Capture the cell that displays the provided text and extract its (x, y) central coordinate. 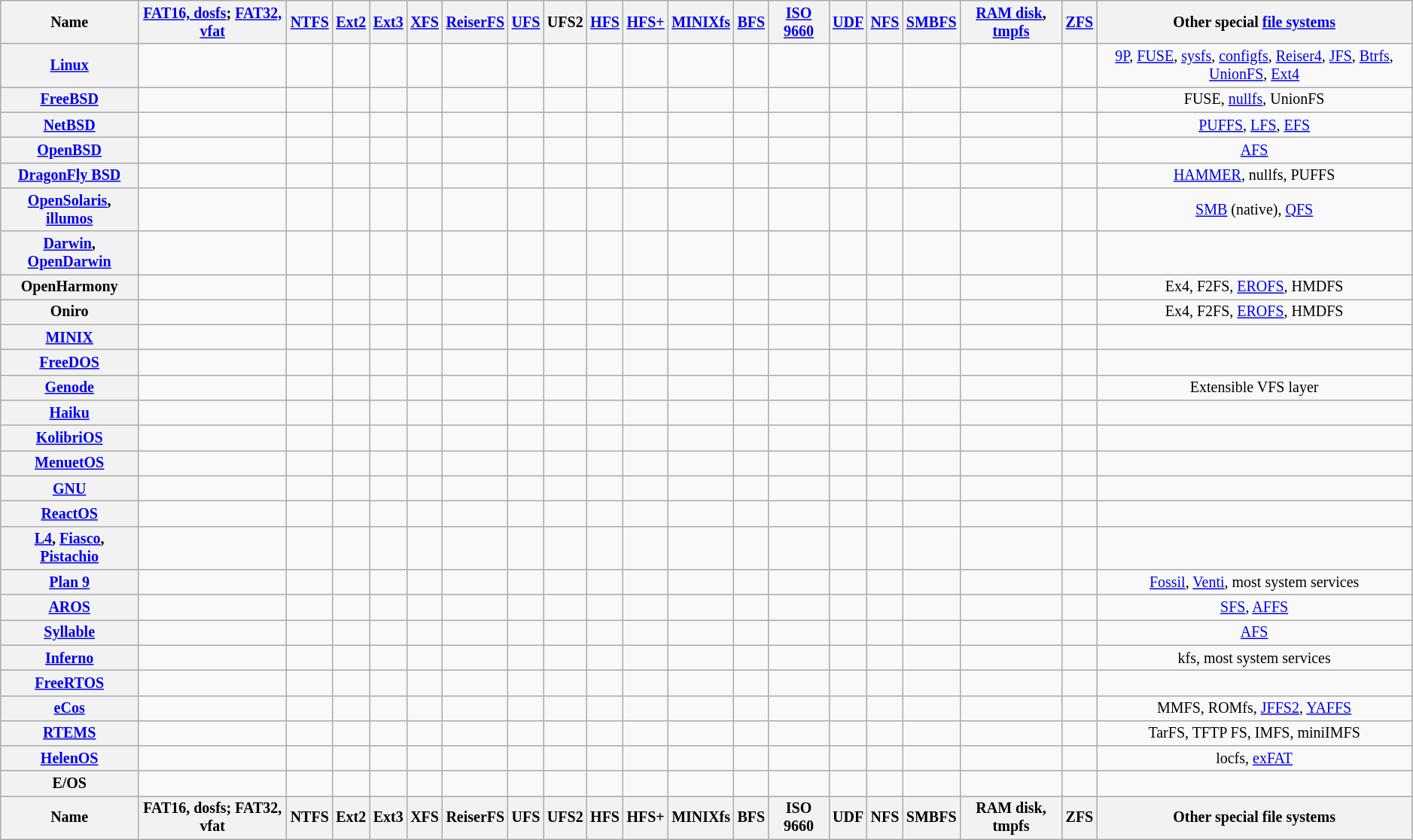
MINIX (69, 337)
Oniro (69, 312)
TarFS, TFTP FS, IMFS, miniIMFS (1254, 733)
RTEMS (69, 733)
PUFFS, LFS, EFS (1254, 125)
locfs, exFAT (1254, 759)
Linux (69, 66)
SFS, AFFS (1254, 607)
OpenHarmony (69, 288)
NetBSD (69, 125)
ReactOS (69, 513)
OpenBSD (69, 151)
9P, FUSE, sysfs, configfs, Reiser4, JFS, Btrfs, UnionFS, Ext4 (1254, 66)
L4, Fiasco, Pistachio (69, 548)
FreeBSD (69, 99)
OpenSolaris, illumos (69, 209)
AROS (69, 607)
E/OS (69, 784)
Extensible VFS layer (1254, 388)
Fossil, Venti, most system services (1254, 583)
Plan 9 (69, 583)
MMFS, ROMfs, JFFS2, YAFFS (1254, 708)
FUSE, nullfs, UnionFS (1254, 99)
Syllable (69, 632)
Haiku (69, 412)
DragonFly BSD (69, 175)
FreeRTOS (69, 683)
SMB (native), QFS (1254, 209)
Inferno (69, 658)
KolibriOS (69, 438)
GNU (69, 489)
HAMMER, nullfs, PUFFS (1254, 175)
HelenOS (69, 759)
Darwin, OpenDarwin (69, 253)
eCos (69, 708)
Genode (69, 388)
FreeDOS (69, 363)
MenuetOS (69, 464)
kfs, most system services (1254, 658)
